Scan for the cell matching the given text and deliver its [x, y] coordinate at center. 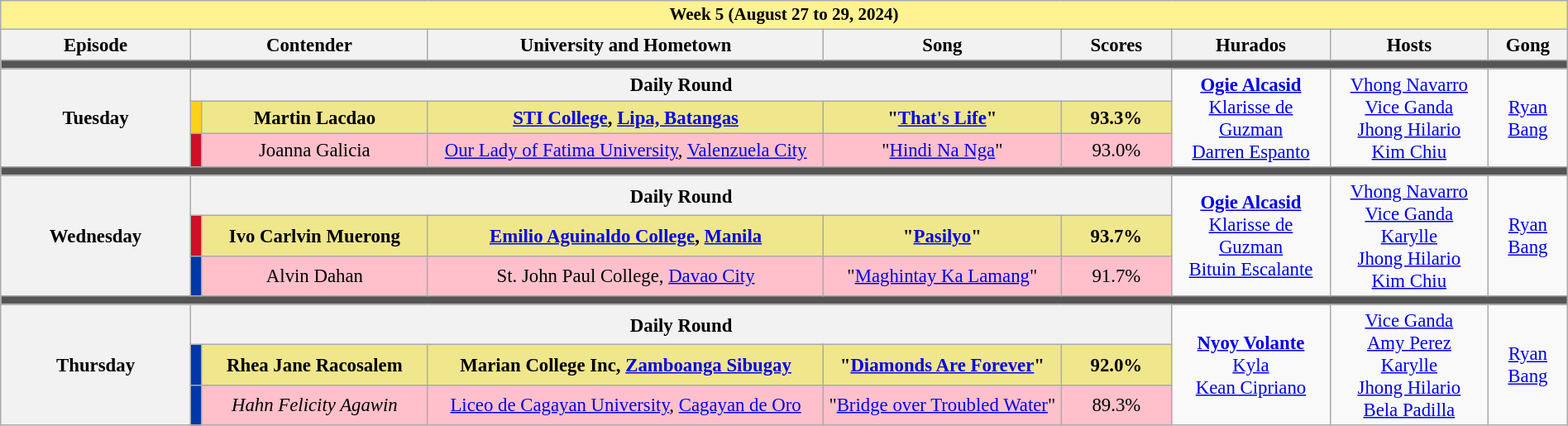
Liceo de Cagayan University, Cagayan de Oro [625, 405]
St. John Paul College, Davao City [625, 276]
93.3% [1116, 118]
91.7% [1116, 276]
University and Hometown [625, 45]
Marian College Inc, Zamboanga Sibugay [625, 366]
STI College, Lipa, Batangas [625, 118]
"Hindi Na Nga" [943, 151]
93.7% [1116, 237]
Nyoy VolanteKylaKean Cipriano [1250, 365]
93.0% [1116, 151]
Emilio Aguinaldo College, Manila [625, 237]
Hurados [1250, 45]
Rhea Jane Racosalem [314, 366]
Hosts [1409, 45]
89.3% [1116, 405]
Ogie AlcasidKlarisse de GuzmanDarren Espanto [1250, 117]
"Diamonds Are Forever" [943, 366]
"Bridge over Troubled Water" [943, 405]
Alvin Dahan [314, 276]
Song [943, 45]
"Pasilyo" [943, 237]
Hahn Felicity Agawin [314, 405]
Week 5 (August 27 to 29, 2024) [784, 15]
"Maghintay Ka Lamang" [943, 276]
Tuesday [96, 117]
Our Lady of Fatima University, Valenzuela City [625, 151]
Vice GandaAmy PerezKarylleJhong HilarioBela Padilla [1409, 365]
Wednesday [96, 236]
Vhong NavarroVice GandaKarylleJhong HilarioKim Chiu [1409, 236]
"That's Life" [943, 118]
Thursday [96, 365]
Joanna Galicia [314, 151]
Gong [1528, 45]
Scores [1116, 45]
92.0% [1116, 366]
Contender [309, 45]
Episode [96, 45]
Ivo Carlvin Muerong [314, 237]
Martin Lacdao [314, 118]
Ogie AlcasidKlarisse de GuzmanBituin Escalante [1250, 236]
Vhong NavarroVice GandaJhong HilarioKim Chiu [1409, 117]
